Output the (x, y) coordinate of the center of the cell containing the given text.  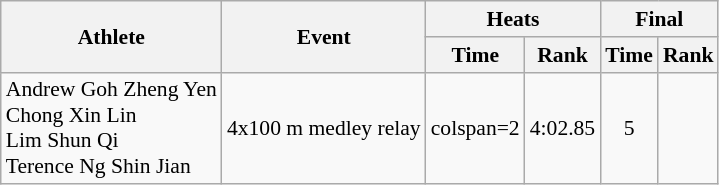
Andrew Goh Zheng YenChong Xin LinLim Shun QiTerence Ng Shin Jian (112, 128)
Final (659, 19)
Heats (514, 19)
4:02.85 (562, 128)
colspan=2 (476, 128)
Athlete (112, 36)
Event (324, 36)
4x100 m medley relay (324, 128)
5 (629, 128)
